Return the (x, y) coordinate for the center point of the cell that contains the specified text.  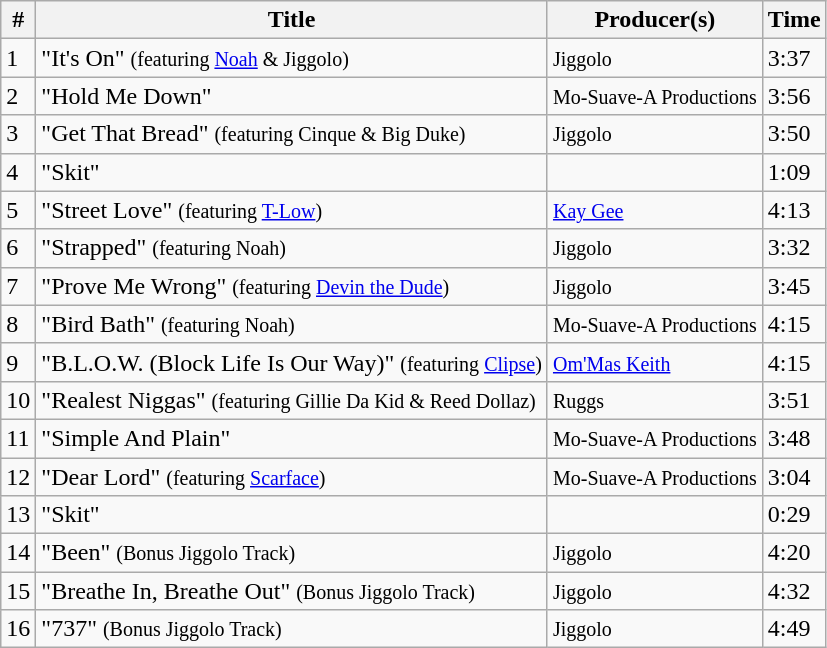
3:04 (794, 477)
14 (18, 553)
13 (18, 515)
10 (18, 400)
3:32 (794, 248)
4:13 (794, 210)
"Prove Me Wrong" (featuring Devin the Dude) (292, 286)
1:09 (794, 172)
"Breathe In, Breathe Out" (Bonus Jiggolo Track) (292, 591)
"Dear Lord" (featuring Scarface) (292, 477)
6 (18, 248)
0:29 (794, 515)
"Hold Me Down" (292, 96)
2 (18, 96)
Time (794, 20)
Ruggs (654, 400)
Producer(s) (654, 20)
16 (18, 629)
3:50 (794, 134)
3:48 (794, 438)
12 (18, 477)
5 (18, 210)
"Strapped" (featuring Noah) (292, 248)
# (18, 20)
"Simple And Plain" (292, 438)
"Get That Bread" (featuring Cinque & Big Duke) (292, 134)
4 (18, 172)
3:45 (794, 286)
"B.L.O.W. (Block Life Is Our Way)" (featuring Clipse) (292, 362)
"737" (Bonus Jiggolo Track) (292, 629)
3:37 (794, 58)
4:20 (794, 553)
3:56 (794, 96)
3 (18, 134)
Title (292, 20)
11 (18, 438)
"Realest Niggas" (featuring Gillie Da Kid & Reed Dollaz) (292, 400)
9 (18, 362)
"Bird Bath" (featuring Noah) (292, 324)
4:32 (794, 591)
4:49 (794, 629)
8 (18, 324)
"Street Love" (featuring T-Low) (292, 210)
Kay Gee (654, 210)
"It's On" (featuring Noah & Jiggolo) (292, 58)
7 (18, 286)
"Been" (Bonus Jiggolo Track) (292, 553)
3:51 (794, 400)
1 (18, 58)
15 (18, 591)
Om'Mas Keith (654, 362)
